Detect which cell encompasses the target text, then output its (x, y) center coordinate. 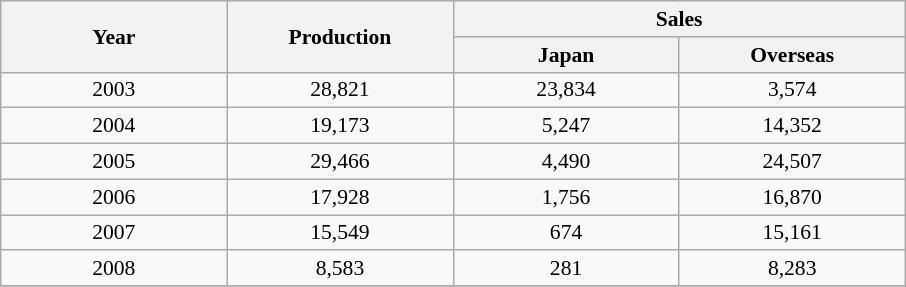
15,161 (792, 233)
8,283 (792, 269)
8,583 (340, 269)
15,549 (340, 233)
Year (114, 36)
Production (340, 36)
23,834 (566, 90)
19,173 (340, 126)
28,821 (340, 90)
Overseas (792, 55)
4,490 (566, 162)
2008 (114, 269)
Japan (566, 55)
2003 (114, 90)
281 (566, 269)
5,247 (566, 126)
14,352 (792, 126)
3,574 (792, 90)
17,928 (340, 197)
29,466 (340, 162)
2006 (114, 197)
16,870 (792, 197)
674 (566, 233)
2007 (114, 233)
2005 (114, 162)
24,507 (792, 162)
Sales (679, 19)
1,756 (566, 197)
2004 (114, 126)
